Extract the (X, Y) coordinate from the center of the cell holding the provided text.  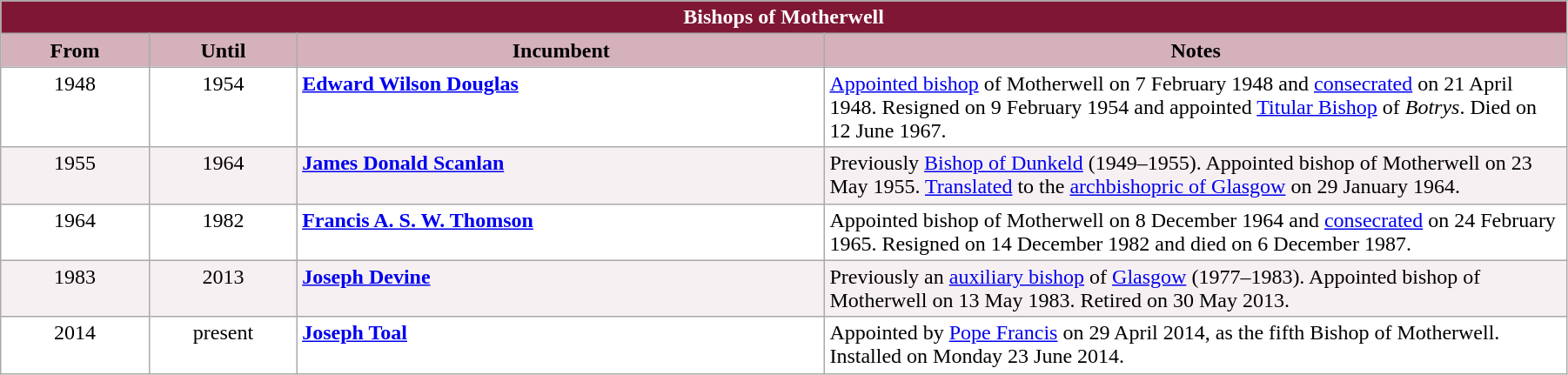
James Donald Scanlan (561, 176)
1955 (75, 176)
1948 (75, 107)
2014 (75, 345)
Until (223, 50)
Edward Wilson Douglas (561, 107)
From (75, 50)
present (223, 345)
Appointed bishop of Motherwell on 8 December 1964 and consecrated on 24 February 1965. Resigned on 14 December 1982 and died on 6 December 1987. (1196, 231)
Joseph Devine (561, 289)
Joseph Toal (561, 345)
1983 (75, 289)
Previously an auxiliary bishop of Glasgow (1977–1983). Appointed bishop of Motherwell on 13 May 1983. Retired on 30 May 2013. (1196, 289)
Notes (1196, 50)
Bishops of Motherwell (784, 17)
2013 (223, 289)
1982 (223, 231)
Incumbent (561, 50)
Appointed by Pope Francis on 29 April 2014, as the fifth Bishop of Motherwell. Installed on Monday 23 June 2014. (1196, 345)
Francis A. S. W. Thomson (561, 231)
1954 (223, 107)
